Pinpoint the cell where the given text exists, returning its (x, y) midpoint coordinate. 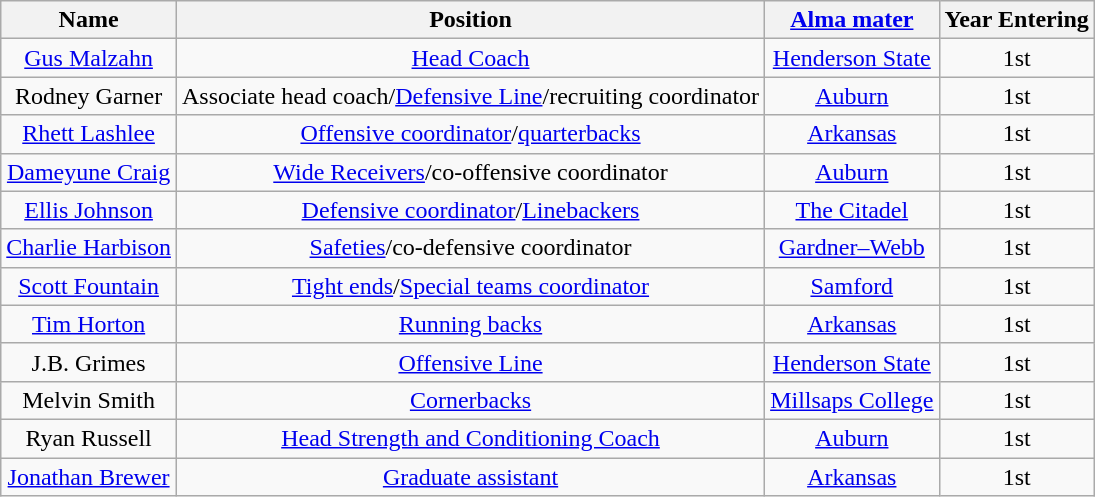
Running backs (470, 324)
Offensive Line (470, 362)
Graduate assistant (470, 477)
Melvin Smith (89, 400)
Ryan Russell (89, 438)
Dameyune Craig (89, 172)
The Citadel (852, 210)
Rhett Lashlee (89, 134)
Associate head coach/Defensive Line/recruiting coordinator (470, 96)
Name (89, 20)
Charlie Harbison (89, 248)
Gardner–Webb (852, 248)
Head Coach (470, 58)
Samford (852, 286)
Defensive coordinator/Linebackers (470, 210)
Cornerbacks (470, 400)
Jonathan Brewer (89, 477)
Tim Horton (89, 324)
Scott Fountain (89, 286)
J.B. Grimes (89, 362)
Position (470, 20)
Rodney Garner (89, 96)
Offensive coordinator/quarterbacks (470, 134)
Head Strength and Conditioning Coach (470, 438)
Millsaps College (852, 400)
Gus Malzahn (89, 58)
Year Entering (1016, 20)
Alma mater (852, 20)
Tight ends/Special teams coordinator (470, 286)
Wide Receivers/co-offensive coordinator (470, 172)
Ellis Johnson (89, 210)
Safeties/co-defensive coordinator (470, 248)
